Capture the cell that displays the provided text and extract its [X, Y] central coordinate. 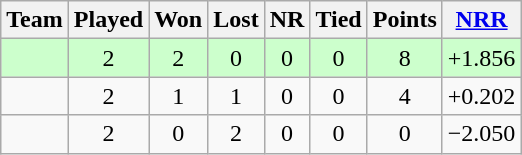
Points [404, 20]
+0.202 [482, 96]
Lost [236, 20]
−2.050 [482, 134]
NRR [482, 20]
Played [108, 20]
4 [404, 96]
+1.856 [482, 58]
Won [178, 20]
Team [35, 20]
NR [287, 20]
Tied [338, 20]
8 [404, 58]
